Identify which cell holds the provided text, then report its (x, y) central coordinate. 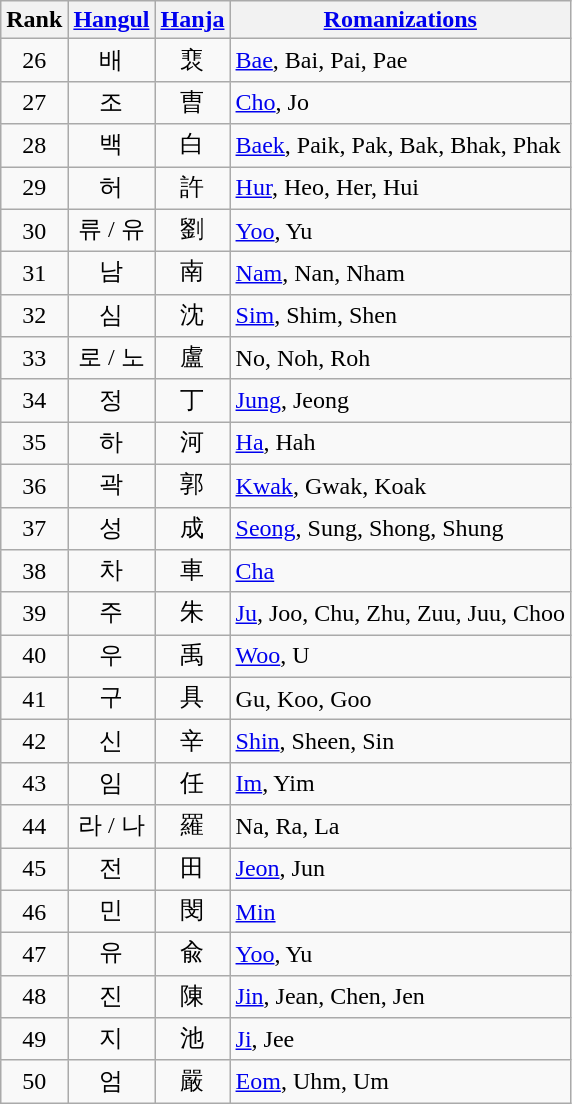
丁 (192, 400)
郭 (192, 486)
具 (192, 698)
33 (34, 358)
Nam, Nan, Nham (400, 274)
Cho, Jo (400, 102)
Shin, Sheen, Sin (400, 742)
하 (112, 444)
30 (34, 230)
Ha, Hah (400, 444)
허 (112, 188)
전 (112, 870)
유 (112, 954)
Baek, Paik, Pak, Bak, Bhak, Phak (400, 146)
Ji, Jee (400, 1040)
26 (34, 60)
43 (34, 784)
曺 (192, 102)
라 / 나 (112, 826)
Gu, Koo, Goo (400, 698)
Na, Ra, La (400, 826)
31 (34, 274)
沈 (192, 316)
南 (192, 274)
盧 (192, 358)
34 (34, 400)
朱 (192, 614)
29 (34, 188)
우 (112, 656)
Jin, Jean, Chen, Jen (400, 996)
Jeon, Jun (400, 870)
35 (34, 444)
Rank (34, 20)
池 (192, 1040)
河 (192, 444)
진 (112, 996)
지 (112, 1040)
50 (34, 1082)
白 (192, 146)
37 (34, 528)
44 (34, 826)
민 (112, 912)
46 (34, 912)
Seong, Sung, Shong, Shung (400, 528)
Kwak, Gwak, Koak (400, 486)
47 (34, 954)
정 (112, 400)
36 (34, 486)
Romanizations (400, 20)
Cha (400, 572)
陳 (192, 996)
辛 (192, 742)
Jung, Jeong (400, 400)
嚴 (192, 1082)
27 (34, 102)
Hangul (112, 20)
Woo, U (400, 656)
羅 (192, 826)
閔 (192, 912)
成 (192, 528)
49 (34, 1040)
禹 (192, 656)
Im, Yim (400, 784)
裵 (192, 60)
41 (34, 698)
엄 (112, 1082)
48 (34, 996)
Min (400, 912)
배 (112, 60)
주 (112, 614)
38 (34, 572)
심 (112, 316)
許 (192, 188)
Bae, Bai, Pai, Pae (400, 60)
兪 (192, 954)
No, Noh, Roh (400, 358)
Hur, Heo, Her, Hui (400, 188)
Eom, Uhm, Um (400, 1082)
42 (34, 742)
백 (112, 146)
劉 (192, 230)
40 (34, 656)
남 (112, 274)
28 (34, 146)
任 (192, 784)
성 (112, 528)
신 (112, 742)
Ju, Joo, Chu, Zhu, Zuu, Juu, Choo (400, 614)
차 (112, 572)
車 (192, 572)
32 (34, 316)
구 (112, 698)
Sim, Shim, Shen (400, 316)
곽 (112, 486)
류 / 유 (112, 230)
45 (34, 870)
조 (112, 102)
로 / 노 (112, 358)
田 (192, 870)
임 (112, 784)
39 (34, 614)
Hanja (192, 20)
